Locate the cell with the specified text and output its (x, y) center coordinate. 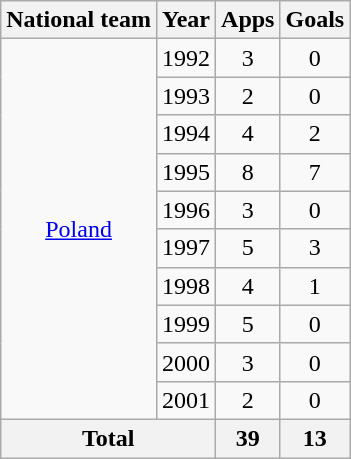
1996 (186, 210)
National team (79, 20)
Poland (79, 230)
2000 (186, 362)
Year (186, 20)
8 (248, 172)
39 (248, 438)
1 (315, 286)
Goals (315, 20)
13 (315, 438)
Apps (248, 20)
7 (315, 172)
1994 (186, 134)
Total (108, 438)
1993 (186, 96)
1997 (186, 248)
1998 (186, 286)
1999 (186, 324)
1995 (186, 172)
1992 (186, 58)
2001 (186, 400)
